Scan for the cell matching the given text and deliver its [X, Y] coordinate at center. 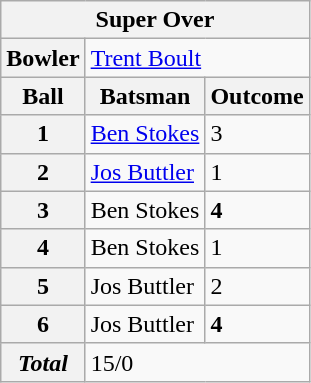
Total [43, 362]
Super Over [155, 20]
Batsman [145, 96]
6 [43, 324]
Outcome [257, 96]
15/0 [197, 362]
Bowler [43, 58]
Ball [43, 96]
Trent Boult [197, 58]
5 [43, 286]
